Scan for the cell matching the given text and deliver its [x, y] coordinate at center. 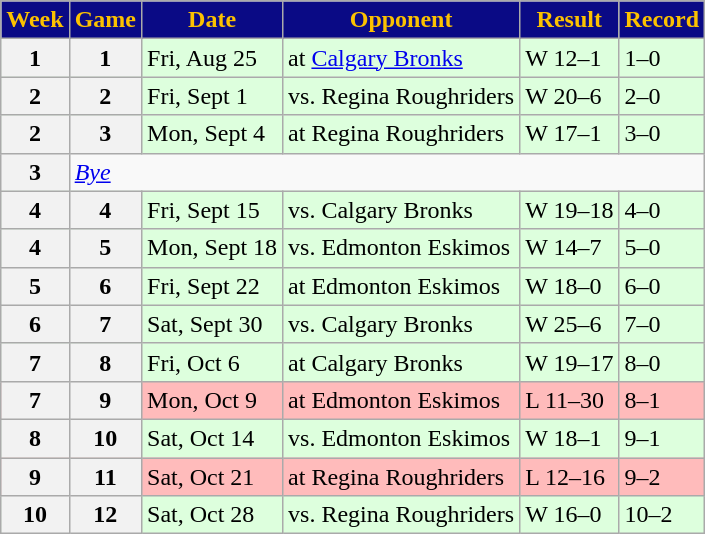
Fri, Sept 22 [212, 286]
Sat, Oct 14 [212, 438]
7–0 [662, 324]
11 [105, 477]
Game [105, 20]
Date [212, 20]
5–0 [662, 248]
Record [662, 20]
Week [35, 20]
Mon, Sept 18 [212, 248]
8–0 [662, 362]
3–0 [662, 134]
Fri, Aug 25 [212, 58]
Fri, Sept 1 [212, 96]
L 11–30 [570, 400]
8–1 [662, 400]
4–0 [662, 210]
Sat, Oct 28 [212, 515]
W 18–0 [570, 286]
12 [105, 515]
Fri, Oct 6 [212, 362]
Sat, Oct 21 [212, 477]
W 25–6 [570, 324]
Result [570, 20]
Opponent [402, 20]
W 12–1 [570, 58]
2–0 [662, 96]
W 20–6 [570, 96]
W 16–0 [570, 515]
Fri, Sept 15 [212, 210]
W 19–18 [570, 210]
1–0 [662, 58]
Mon, Oct 9 [212, 400]
W 18–1 [570, 438]
L 12–16 [570, 477]
W 17–1 [570, 134]
9–2 [662, 477]
Mon, Sept 4 [212, 134]
Sat, Sept 30 [212, 324]
Bye [386, 172]
W 14–7 [570, 248]
W 19–17 [570, 362]
10–2 [662, 515]
9–1 [662, 438]
6–0 [662, 286]
